Locate the cell with the specified text and output its [X, Y] center coordinate. 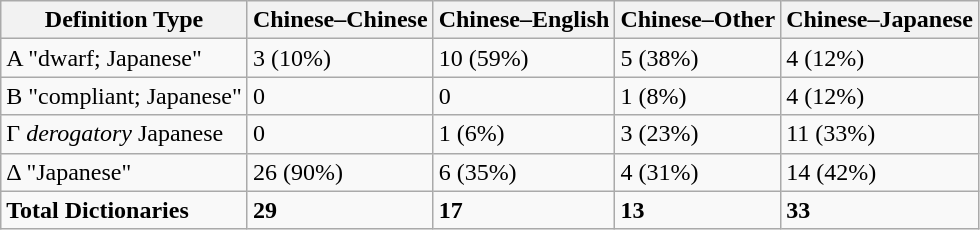
3 (10%) [340, 58]
1 (6%) [524, 134]
Chinese–English [524, 20]
Total Dictionaries [124, 210]
Δ "Japanese" [124, 172]
3 (23%) [698, 134]
17 [524, 210]
14 (42%) [880, 172]
11 (33%) [880, 134]
5 (38%) [698, 58]
6 (35%) [524, 172]
4 (31%) [698, 172]
13 [698, 210]
10 (59%) [524, 58]
Chinese–Chinese [340, 20]
33 [880, 210]
Chinese–Japanese [880, 20]
29 [340, 210]
Γ derogatory Japanese [124, 134]
Β "compliant; Japanese" [124, 96]
1 (8%) [698, 96]
26 (90%) [340, 172]
Definition Type [124, 20]
Α "dwarf; Japanese" [124, 58]
Chinese–Other [698, 20]
